Determine the [x, y] coordinate at the center of the cell enclosing the given text.  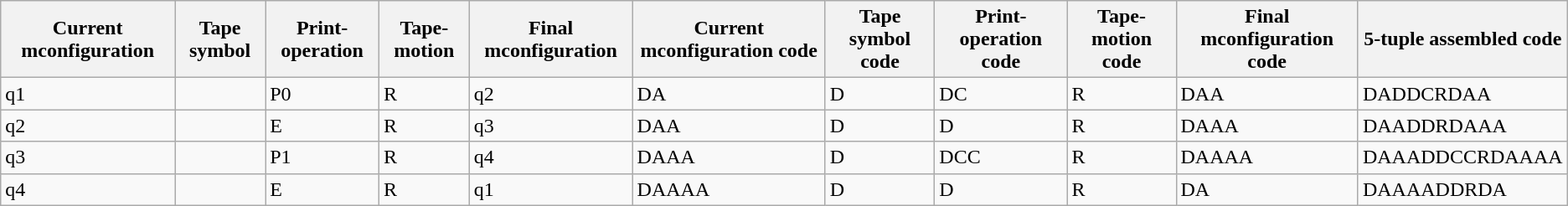
DAADDRDAAA [1462, 126]
P0 [322, 94]
P1 [322, 157]
Current mconfiguration code [729, 39]
Final mconfiguration code [1266, 39]
Tape symbol [220, 39]
5-tuple assembled code [1462, 39]
DCC [1001, 157]
Print-operation [322, 39]
Final mconfiguration [551, 39]
DAAAADDRDA [1462, 189]
DAAADDCCRDAAAA [1462, 157]
DC [1001, 94]
Current mconfiguration [88, 39]
DADDCRDAA [1462, 94]
Tape-motion code [1122, 39]
Tape symbol code [879, 39]
Print-operation code [1001, 39]
Tape-motion [424, 39]
